Scan for the cell matching the given text and deliver its [x, y] coordinate at center. 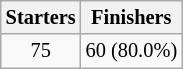
Starters [41, 17]
75 [41, 51]
60 (80.0%) [132, 51]
Finishers [132, 17]
